Identify which cell holds the provided text, then report its [X, Y] central coordinate. 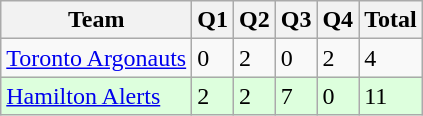
Total [391, 20]
Hamilton Alerts [96, 96]
Toronto Argonauts [96, 58]
Team [96, 20]
Q2 [254, 20]
Q3 [296, 20]
Q4 [338, 20]
Q1 [213, 20]
4 [391, 58]
7 [296, 96]
11 [391, 96]
